Return (X, Y) of the center of cell containing provided text 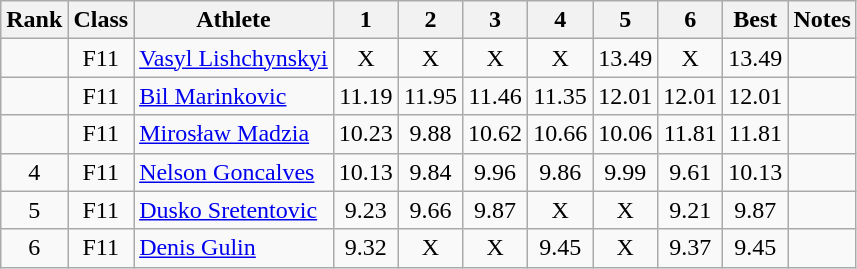
2 (430, 20)
9.21 (690, 210)
11.19 (366, 96)
9.61 (690, 172)
Athlete (234, 20)
11.95 (430, 96)
Nelson Goncalves (234, 172)
3 (496, 20)
9.99 (626, 172)
10.06 (626, 134)
Vasyl Lishchynskyi (234, 58)
Rank (34, 20)
9.66 (430, 210)
9.96 (496, 172)
9.37 (690, 248)
9.84 (430, 172)
10.23 (366, 134)
1 (366, 20)
10.62 (496, 134)
9.23 (366, 210)
Denis Gulin (234, 248)
Dusko Sretentovic (234, 210)
10.66 (560, 134)
9.32 (366, 248)
Class (101, 20)
9.86 (560, 172)
11.46 (496, 96)
9.88 (430, 134)
Mirosław Madzia (234, 134)
Bil Marinkovic (234, 96)
Best (756, 20)
Notes (822, 20)
11.35 (560, 96)
